From the cell containing the given text, extract its center point as [x, y] coordinate. 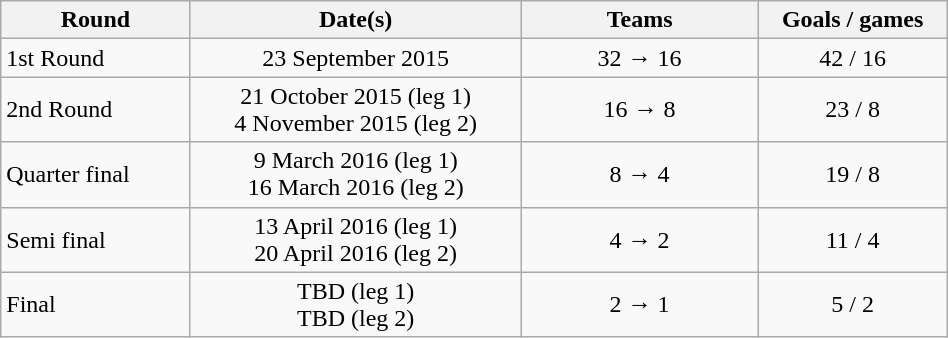
Final [96, 304]
9 March 2016 (leg 1)16 March 2016 (leg 2) [356, 174]
19 / 8 [852, 174]
42 / 16 [852, 58]
16 → 8 [640, 110]
Teams [640, 20]
5 / 2 [852, 304]
Goals / games [852, 20]
Round [96, 20]
23 September 2015 [356, 58]
Date(s) [356, 20]
4 → 2 [640, 240]
TBD (leg 1)TBD (leg 2) [356, 304]
11 / 4 [852, 240]
8 → 4 [640, 174]
32 → 16 [640, 58]
13 April 2016 (leg 1)20 April 2016 (leg 2) [356, 240]
2 → 1 [640, 304]
Quarter final [96, 174]
23 / 8 [852, 110]
1st Round [96, 58]
Semi final [96, 240]
2nd Round [96, 110]
21 October 2015 (leg 1)4 November 2015 (leg 2) [356, 110]
